Extract the (x, y) coordinate from the center of the cell holding the provided text.  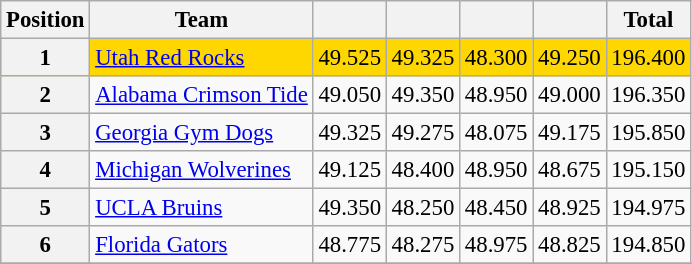
196.400 (648, 58)
49.050 (350, 95)
196.350 (648, 95)
194.850 (648, 245)
Utah Red Rocks (202, 58)
195.150 (648, 170)
Total (648, 20)
49.125 (350, 170)
49.175 (570, 133)
49.275 (422, 133)
1 (46, 58)
Florida Gators (202, 245)
3 (46, 133)
48.775 (350, 245)
49.525 (350, 58)
4 (46, 170)
49.000 (570, 95)
194.975 (648, 208)
48.450 (496, 208)
49.250 (570, 58)
48.250 (422, 208)
48.975 (496, 245)
48.925 (570, 208)
Michigan Wolverines (202, 170)
48.400 (422, 170)
UCLA Bruins (202, 208)
6 (46, 245)
48.675 (570, 170)
Georgia Gym Dogs (202, 133)
5 (46, 208)
Team (202, 20)
Position (46, 20)
48.300 (496, 58)
48.275 (422, 245)
48.075 (496, 133)
195.850 (648, 133)
48.825 (570, 245)
Alabama Crimson Tide (202, 95)
2 (46, 95)
